Extract the [x, y] coordinate from the center of the cell holding the provided text.  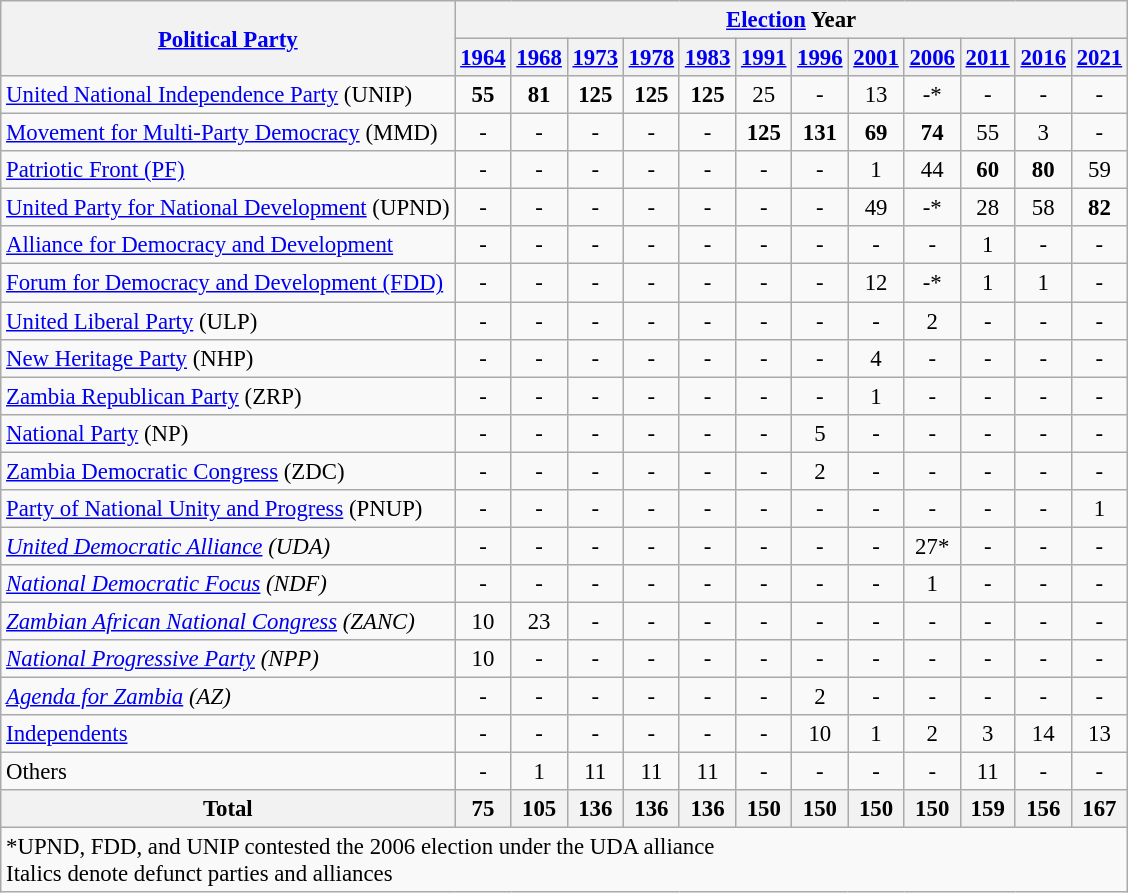
14 [1043, 734]
United National Independence Party (UNIP) [228, 95]
1973 [595, 58]
Election Year [792, 20]
28 [988, 208]
2021 [1099, 58]
1983 [707, 58]
Political Party [228, 38]
159 [988, 809]
82 [1099, 208]
Zambia Democratic Congress (ZDC) [228, 471]
United Liberal Party (ULP) [228, 321]
Agenda for Zambia (AZ) [228, 697]
United Party for National Development (UPND) [228, 208]
2011 [988, 58]
Forum for Democracy and Development (FDD) [228, 283]
*UPND, FDD, and UNIP contested the 2006 election under the UDA alliance Italics denote defunct parties and alliances [564, 860]
1991 [764, 58]
2006 [932, 58]
Patriotic Front (PF) [228, 170]
27* [932, 546]
156 [1043, 809]
Others [228, 772]
Alliance for Democracy and Development [228, 245]
Total [228, 809]
National Democratic Focus (NDF) [228, 584]
New Heritage Party (NHP) [228, 358]
Independents [228, 734]
131 [820, 133]
81 [539, 95]
2001 [876, 58]
58 [1043, 208]
1978 [651, 58]
80 [1043, 170]
1968 [539, 58]
44 [932, 170]
23 [539, 621]
4 [876, 358]
69 [876, 133]
1964 [483, 58]
Zambian African National Congress (ZANC) [228, 621]
Movement for Multi-Party Democracy (MMD) [228, 133]
74 [932, 133]
Party of National Unity and Progress (PNUP) [228, 509]
75 [483, 809]
167 [1099, 809]
National Party (NP) [228, 433]
5 [820, 433]
49 [876, 208]
59 [1099, 170]
2016 [1043, 58]
Zambia Republican Party (ZRP) [228, 396]
105 [539, 809]
United Democratic Alliance (UDA) [228, 546]
1996 [820, 58]
12 [876, 283]
25 [764, 95]
National Progressive Party (NPP) [228, 659]
60 [988, 170]
